Provide the [x, y] coordinate of the cell's center where the given text is located.  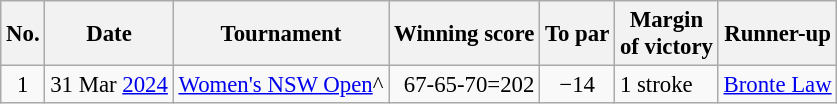
Winning score [464, 34]
Marginof victory [667, 34]
1 stroke [667, 85]
Runner-up [778, 34]
Bronte Law [778, 85]
To par [578, 34]
67-65-70=202 [464, 85]
Date [109, 34]
−14 [578, 85]
Women's NSW Open^ [281, 85]
1 [23, 85]
31 Mar 2024 [109, 85]
No. [23, 34]
Tournament [281, 34]
